Determine the [X, Y] coordinate at the center of the cell enclosing the given text.  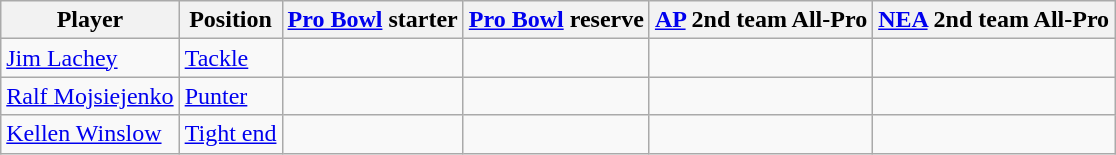
Position [230, 20]
Player [90, 20]
Pro Bowl starter [372, 20]
Kellen Winslow [90, 134]
Tackle [230, 58]
Punter [230, 96]
Jim Lachey [90, 58]
AP 2nd team All-Pro [760, 20]
Ralf Mojsiejenko [90, 96]
NEA 2nd team All-Pro [994, 20]
Pro Bowl reserve [556, 20]
Tight end [230, 134]
